Return the (x, y) coordinate for the center point of the cell that contains the specified text.  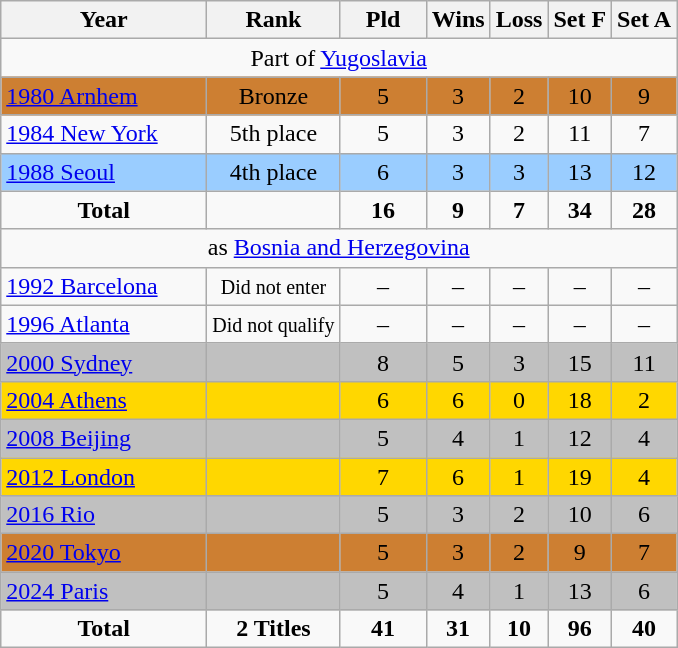
31 (458, 629)
Wins (458, 20)
2016 Rio (104, 515)
18 (580, 400)
8 (383, 362)
5th place (274, 134)
2020 Tokyo (104, 553)
as Bosnia and Herzegovina (339, 248)
2 Titles (274, 629)
1988 Seoul (104, 172)
2000 Sydney (104, 362)
96 (580, 629)
2024 Paris (104, 591)
Did not enter (274, 286)
Rank (274, 20)
16 (383, 210)
Set F (580, 20)
Pld (383, 20)
2008 Beijing (104, 438)
15 (580, 362)
Set A (644, 20)
4th place (274, 172)
19 (580, 477)
Part of Yugoslavia (339, 58)
Year (104, 20)
1980 Arnhem (104, 96)
34 (580, 210)
Bronze (274, 96)
41 (383, 629)
2004 Athens (104, 400)
2012 London (104, 477)
0 (519, 400)
28 (644, 210)
1992 Barcelona (104, 286)
1984 New York (104, 134)
40 (644, 629)
1996 Atlanta (104, 324)
Loss (519, 20)
Did not qualify (274, 324)
